Capture the cell that displays the provided text and extract its [x, y] central coordinate. 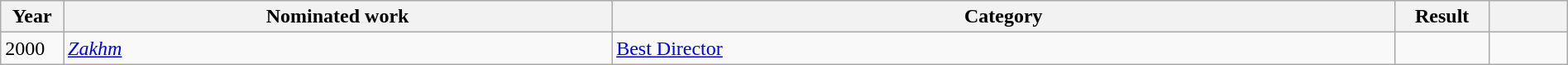
2000 [32, 48]
Result [1442, 17]
Year [32, 17]
Nominated work [337, 17]
Best Director [1004, 48]
Category [1004, 17]
Zakhm [337, 48]
